Output the (X, Y) coordinate of the center of the cell containing the given text.  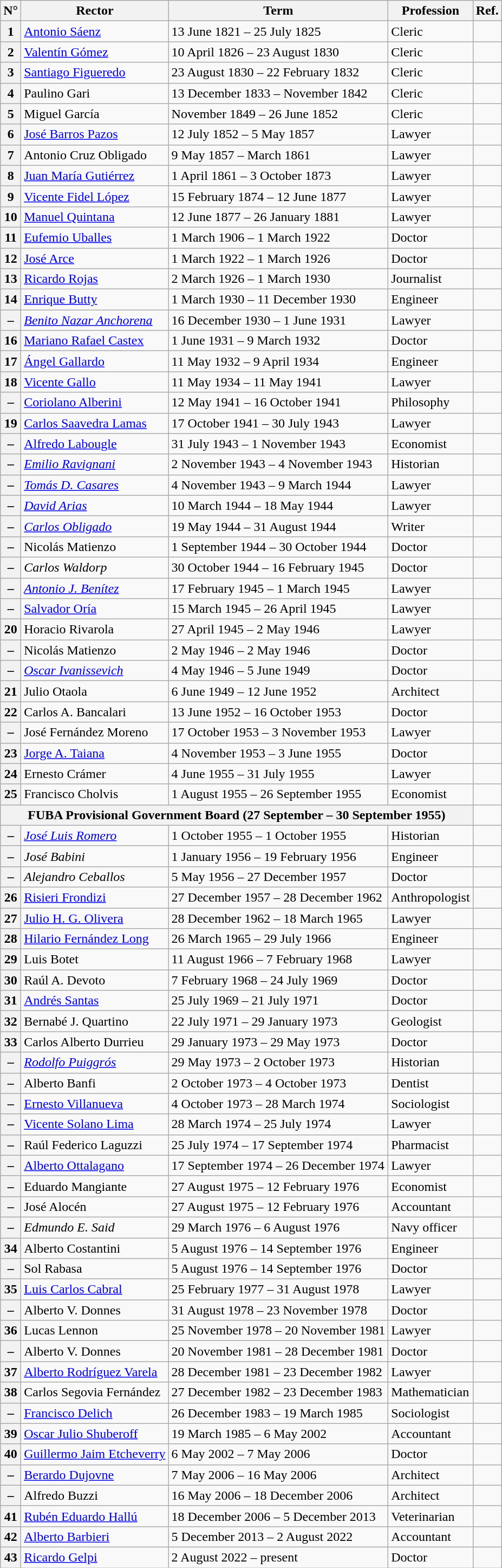
Vicente Fidel López (95, 196)
23 (11, 753)
26 December 1983 – 19 March 1985 (278, 1413)
12 July 1852 – 5 May 1857 (278, 134)
25 (11, 794)
2 August 2022 – present (278, 1557)
8 (11, 176)
David Arias (95, 506)
José Alocén (95, 1207)
4 June 1955 – 31 July 1955 (278, 774)
Alberto Banfi (95, 1083)
28 December 1962 – 18 March 1965 (278, 918)
N° (11, 11)
15 February 1874 – 12 June 1877 (278, 196)
13 December 1833 – November 1842 (278, 93)
4 May 1946 – 5 June 1949 (278, 671)
Andrés Santas (95, 1001)
Term (278, 11)
1 January 1956 – 19 February 1956 (278, 856)
17 September 1974 – 26 December 1974 (278, 1165)
Geologist (431, 1021)
Philosophy (431, 403)
Paulino Gari (95, 93)
42 (11, 1537)
31 (11, 1001)
10 April 1826 – 23 August 1830 (278, 52)
13 June 1821 – 25 July 1825 (278, 31)
6 June 1949 – 12 June 1952 (278, 691)
37 (11, 1372)
22 (11, 712)
Alejandro Ceballos (95, 877)
26 March 1965 – 29 July 1966 (278, 939)
Rector (95, 11)
Profession (431, 11)
Anthropologist (431, 897)
2 October 1973 – 4 October 1973 (278, 1083)
16 December 1930 – 1 June 1931 (278, 320)
Eufemio Uballes (95, 237)
31 August 1978 – 23 November 1978 (278, 1310)
26 (11, 897)
Luis Carlos Cabral (95, 1290)
12 June 1877 – 26 January 1881 (278, 217)
Enrique Butty (95, 300)
1 (11, 31)
28 December 1981 – 23 December 1982 (278, 1372)
38 (11, 1392)
16 (11, 341)
2 May 1946 – 2 May 1946 (278, 650)
36 (11, 1331)
1 September 1944 – 30 October 1944 (278, 547)
10 March 1944 – 18 May 1944 (278, 506)
6 May 2002 – 7 May 2006 (278, 1454)
Berardo Dujovne (95, 1475)
Antonio Sáenz (95, 31)
Vicente Solano Lima (95, 1124)
32 (11, 1021)
Raúl A. Devoto (95, 980)
Lucas Lennon (95, 1331)
18 December 2006 – 5 December 2013 (278, 1516)
Oscar Ivanissevich (95, 671)
Journalist (431, 279)
Rubén Eduardo Hallú (95, 1516)
5 (11, 114)
FUBA Provisional Government Board (27 September – 30 September 1955) (237, 815)
Manuel Quintana (95, 217)
23 August 1830 – 22 February 1832 (278, 73)
Salvador Oría (95, 609)
11 (11, 237)
Alberto Ottalagano (95, 1165)
Alfredo Buzzi (95, 1495)
Carlos Obligado (95, 526)
Tomás D. Casares (95, 485)
24 (11, 774)
19 May 1944 – 31 August 1944 (278, 526)
Writer (431, 526)
18 (11, 382)
20 (11, 630)
Ricardo Gelpi (95, 1557)
1 October 1955 – 1 October 1955 (278, 835)
Alberto Barbieri (95, 1537)
Vicente Gallo (95, 382)
20 November 1981 – 28 December 1981 (278, 1351)
Luis Botet (95, 960)
35 (11, 1290)
Emilio Ravignani (95, 464)
27 (11, 918)
17 (11, 361)
Sol Rabasa (95, 1269)
17 October 1953 – 3 November 1953 (278, 733)
José Barros Pazos (95, 134)
25 February 1977 – 31 August 1978 (278, 1290)
Carlos A. Bancalari (95, 712)
Mathematician (431, 1392)
39 (11, 1434)
2 March 1926 – 1 March 1930 (278, 279)
Alberto Rodríguez Varela (95, 1372)
Carlos Segovia Fernández (95, 1392)
40 (11, 1454)
22 July 1971 – 29 January 1973 (278, 1021)
Miguel García (95, 114)
27 April 1945 – 2 May 1946 (278, 630)
29 January 1973 – 29 May 1973 (278, 1042)
Eduardo Mangiante (95, 1186)
Juan María Gutiérrez (95, 176)
29 (11, 960)
4 November 1953 – 3 June 1955 (278, 753)
7 May 2006 – 16 May 2006 (278, 1475)
2 (11, 52)
4 (11, 93)
11 May 1932 – 9 April 1934 (278, 361)
17 October 1941 – 30 July 1943 (278, 423)
Pharmacist (431, 1145)
6 (11, 134)
Coriolano Alberini (95, 403)
34 (11, 1248)
29 May 1973 – 2 October 1973 (278, 1062)
9 (11, 196)
1 August 1955 – 26 September 1955 (278, 794)
25 November 1978 – 20 November 1981 (278, 1331)
Santiago Figueredo (95, 73)
Ref. (487, 11)
30 (11, 980)
Ángel Gallardo (95, 361)
Ernesto Villanueva (95, 1104)
7 February 1968 – 24 July 1969 (278, 980)
4 October 1973 – 28 March 1974 (278, 1104)
43 (11, 1557)
José Arce (95, 258)
15 March 1945 – 26 April 1945 (278, 609)
Carlos Alberto Durrieu (95, 1042)
Carlos Saavedra Lamas (95, 423)
Horacio Rivarola (95, 630)
12 May 1941 – 16 October 1941 (278, 403)
21 (11, 691)
4 November 1943 – 9 March 1944 (278, 485)
17 February 1945 – 1 March 1945 (278, 588)
1 March 1922 – 1 March 1926 (278, 258)
13 June 1952 – 16 October 1953 (278, 712)
Alberto Costantini (95, 1248)
12 (11, 258)
28 March 1974 – 25 July 1974 (278, 1124)
Bernabé J. Quartino (95, 1021)
José Fernández Moreno (95, 733)
Hilario Fernández Long (95, 939)
Raúl Federico Laguzzi (95, 1145)
Ernesto Crámer (95, 774)
10 (11, 217)
30 October 1944 – 16 February 1945 (278, 567)
Carlos Waldorp (95, 567)
28 (11, 939)
5 May 1956 – 27 December 1957 (278, 877)
Antonio J. Benítez (95, 588)
13 (11, 279)
Mariano Rafael Castex (95, 341)
14 (11, 300)
Valentín Gómez (95, 52)
27 December 1957 – 28 December 1962 (278, 897)
1 June 1931 – 9 March 1932 (278, 341)
José Babini (95, 856)
José Luis Romero (95, 835)
7 (11, 155)
33 (11, 1042)
16 May 2006 – 18 December 2006 (278, 1495)
25 July 1974 – 17 September 1974 (278, 1145)
Julio Otaola (95, 691)
29 March 1976 – 6 August 1976 (278, 1227)
Dentist (431, 1083)
Risieri Frondizi (95, 897)
Antonio Cruz Obligado (95, 155)
Julio H. G. Olivera (95, 918)
31 July 1943 – 1 November 1943 (278, 444)
11 May 1934 – 11 May 1941 (278, 382)
Guillermo Jaim Etcheverry (95, 1454)
11 August 1966 – 7 February 1968 (278, 960)
Rodolfo Puiggrós (95, 1062)
Navy officer (431, 1227)
November 1849 – 26 June 1852 (278, 114)
19 March 1985 – 6 May 2002 (278, 1434)
19 (11, 423)
9 May 1857 – March 1861 (278, 155)
Jorge A. Taiana (95, 753)
Benito Nazar Anchorena (95, 320)
Alfredo Labougle (95, 444)
25 July 1969 – 21 July 1971 (278, 1001)
2 November 1943 – 4 November 1943 (278, 464)
Veterinarian (431, 1516)
1 April 1861 – 3 October 1873 (278, 176)
41 (11, 1516)
Francisco Cholvis (95, 794)
1 March 1930 – 11 December 1930 (278, 300)
Francisco Delich (95, 1413)
27 December 1982 – 23 December 1983 (278, 1392)
5 December 2013 – 2 August 2022 (278, 1537)
Oscar Julio Shuberoff (95, 1434)
1 March 1906 – 1 March 1922 (278, 237)
Edmundo E. Said (95, 1227)
Ricardo Rojas (95, 279)
3 (11, 73)
